Determine the [x, y] coordinate at the center of the cell enclosing the given text.  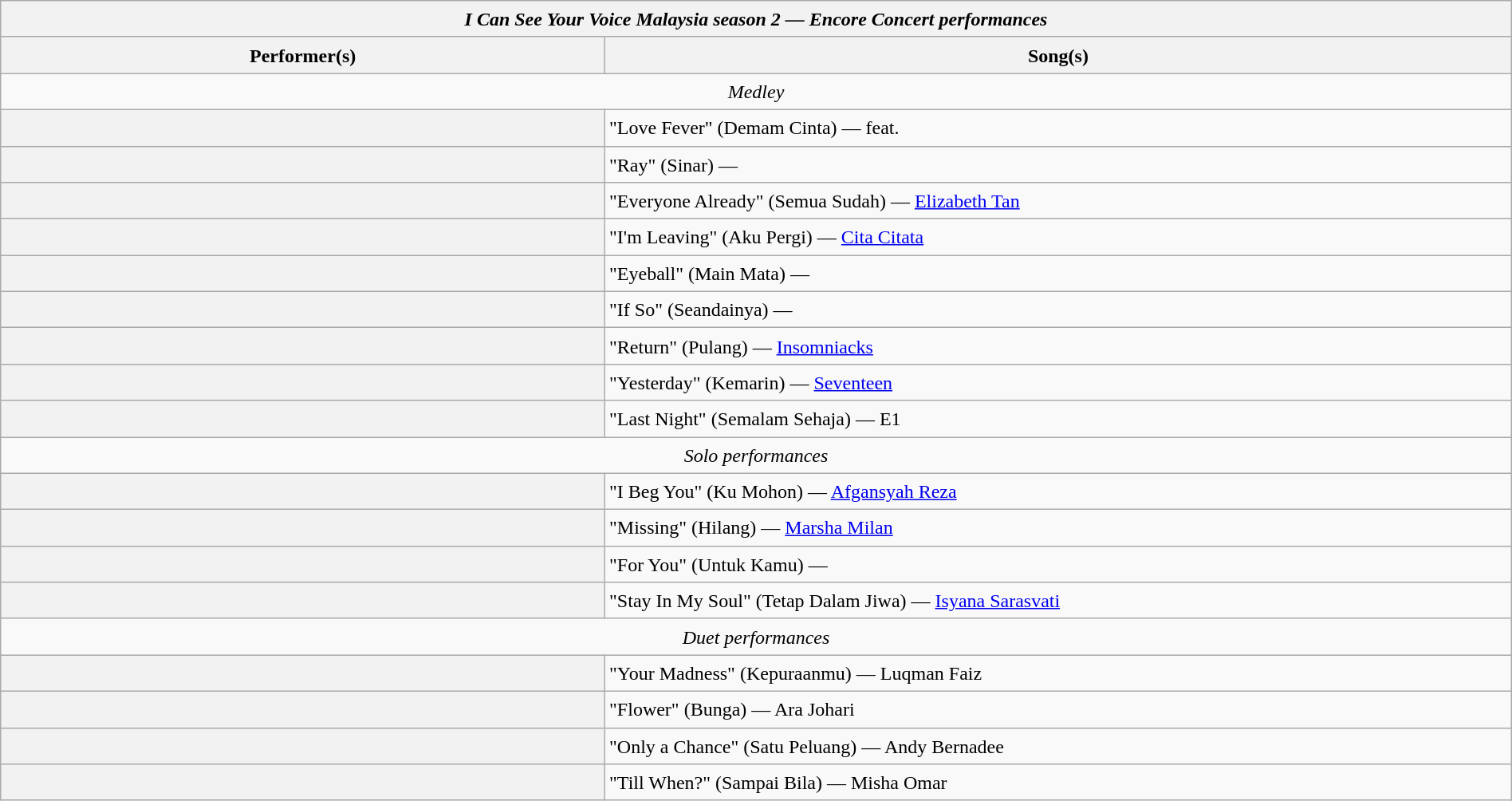
"Return" (Pulang) — Insomniacks [1059, 346]
"Flower" (Bunga) — Ara Johari [1059, 709]
"If So" (Seandainya) — [1059, 310]
"Stay In My Soul" (Tetap Dalam Jiwa) — Isyana Sarasvati [1059, 601]
I Can See Your Voice Malaysia season 2 — Encore Concert performances [756, 19]
"Everyone Already" (Semua Sudah) — Elizabeth Tan [1059, 201]
"Only a Chance" (Satu Peluang) — Andy Bernadee [1059, 746]
Solo performances [756, 456]
"Love Fever" (Demam Cinta) — feat. [1059, 128]
"Eyeball" (Main Mata) — [1059, 274]
"Till When?" (Sampai Bila) — Misha Omar [1059, 783]
"I'm Leaving" (Aku Pergi) — Cita Citata [1059, 237]
Medley [756, 92]
"Yesterday" (Kemarin) — Seventeen [1059, 382]
"Your Madness" (Kepuraanmu) — Luqman Faiz [1059, 673]
"For You" (Untuk Kamu) — [1059, 564]
"Ray" (Sinar) — [1059, 164]
"Last Night" (Semalam Sehaja) — E1 [1059, 419]
Performer(s) [303, 55]
Song(s) [1059, 55]
"I Beg You" (Ku Mohon) — Afgansyah Reza [1059, 491]
Duet performances [756, 637]
"Missing" (Hilang) — Marsha Milan [1059, 528]
